Extract the (X, Y) coordinate from the center of the cell holding the provided text.  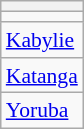
Yoruba (42, 111)
Kabylie (42, 40)
Katanga (42, 75)
